Extract the (X, Y) coordinate from the center of the cell holding the provided text.  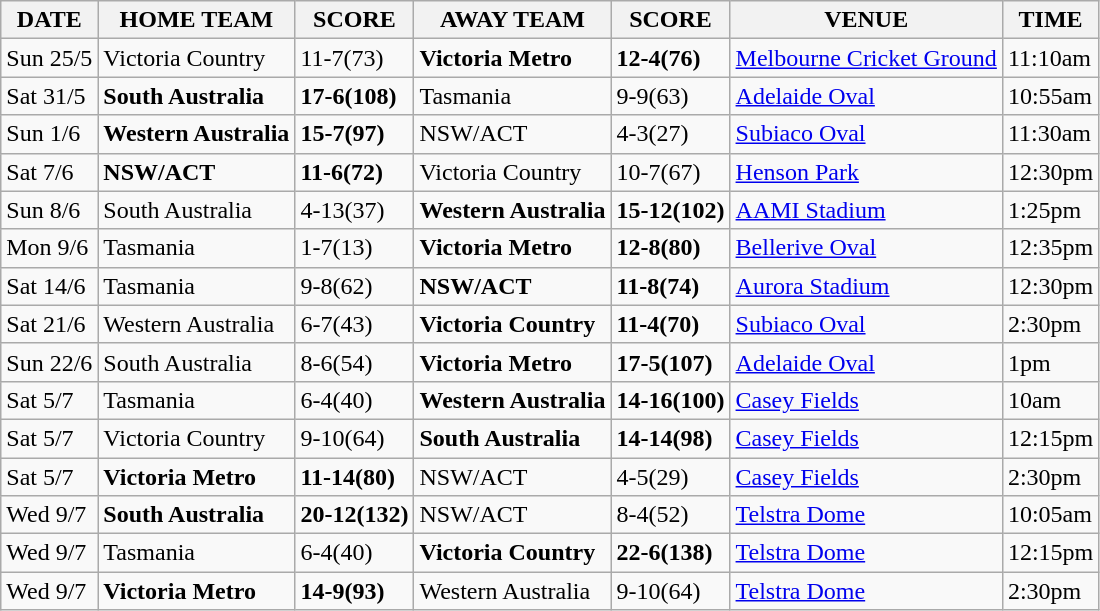
10am (1050, 400)
Henson Park (866, 172)
1pm (1050, 362)
17-6(108) (354, 96)
Sun 8/6 (50, 210)
9-9(63) (670, 96)
Sat 21/6 (50, 324)
12:35pm (1050, 248)
4-5(29) (670, 477)
4-3(27) (670, 134)
10-7(67) (670, 172)
9-8(62) (354, 286)
20-12(132) (354, 515)
11-4(70) (670, 324)
AWAY TEAM (512, 20)
12-4(76) (670, 58)
Bellerive Oval (866, 248)
Melbourne Cricket Ground (866, 58)
10:55am (1050, 96)
AAMI Stadium (866, 210)
11-6(72) (354, 172)
11-8(74) (670, 286)
HOME TEAM (196, 20)
15-7(97) (354, 134)
Mon 9/6 (50, 248)
14-9(93) (354, 591)
Sun 25/5 (50, 58)
11-7(73) (354, 58)
11-14(80) (354, 477)
4-13(37) (354, 210)
Sun 22/6 (50, 362)
22-6(138) (670, 553)
11:10am (1050, 58)
12-8(80) (670, 248)
TIME (1050, 20)
11:30am (1050, 134)
8-4(52) (670, 515)
Sat 7/6 (50, 172)
17-5(107) (670, 362)
1:25pm (1050, 210)
10:05am (1050, 515)
VENUE (866, 20)
Sun 1/6 (50, 134)
1-7(13) (354, 248)
6-7(43) (354, 324)
DATE (50, 20)
8-6(54) (354, 362)
Sat 31/5 (50, 96)
Sat 14/6 (50, 286)
Aurora Stadium (866, 286)
15-12(102) (670, 210)
14-14(98) (670, 438)
14-16(100) (670, 400)
